Detect which cell encompasses the target text, then output its (x, y) center coordinate. 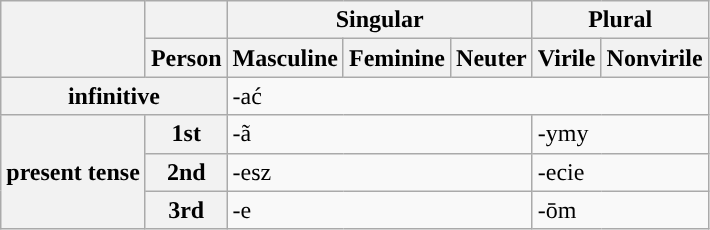
Person (186, 58)
-esz (380, 172)
1st (186, 134)
-ã (380, 134)
-ymy (620, 134)
Virile (566, 58)
present tense (74, 172)
infinitive (114, 96)
Nonvirile (654, 58)
2nd (186, 172)
-ecie (620, 172)
Masculine (285, 58)
-ać (468, 96)
3rd (186, 210)
Neuter (492, 58)
Plural (620, 20)
-e (380, 210)
Singular (380, 20)
-ōm (620, 210)
Feminine (396, 58)
